From the cell containing the given text, extract its center point as (x, y) coordinate. 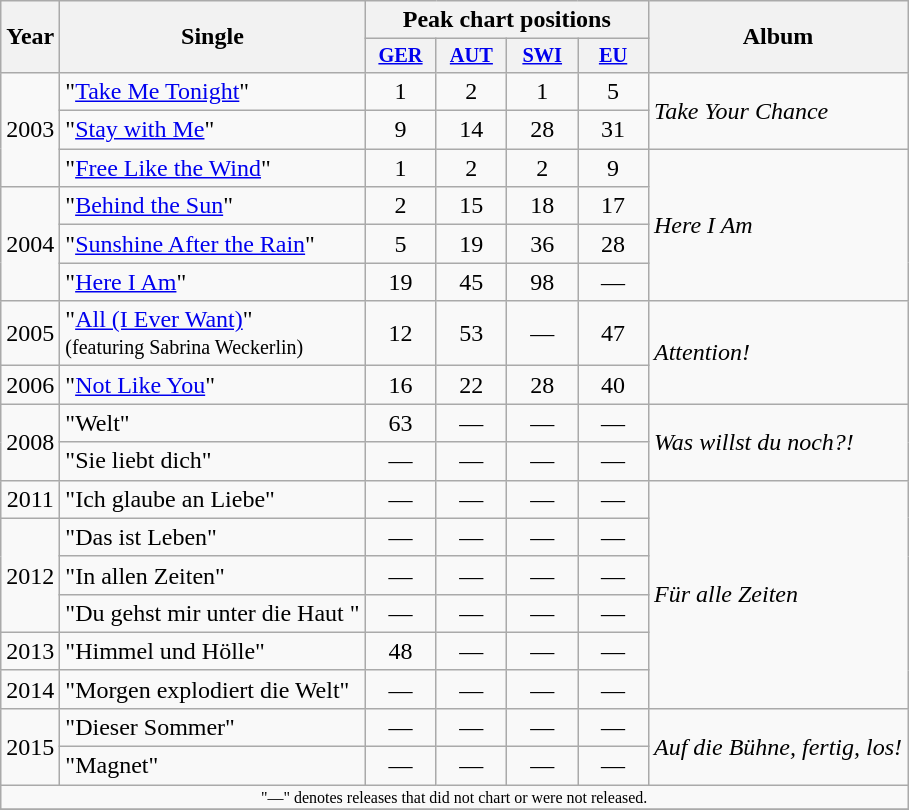
63 (400, 423)
2012 (30, 575)
48 (400, 651)
"All (I Ever Want)" (featuring Sabrina Weckerlin) (212, 334)
"Welt" (212, 423)
"Himmel und Hölle" (212, 651)
EU (614, 56)
"Ich glaube an Liebe" (212, 499)
Peak chart positions (506, 20)
"Das ist Leben" (212, 537)
Für alle Zeiten (778, 594)
2011 (30, 499)
22 (472, 385)
"Sie liebt dich" (212, 461)
"Sunshine After the Rain" (212, 244)
2004 (30, 244)
"Magnet" (212, 766)
12 (400, 334)
40 (614, 385)
2013 (30, 651)
"Dieser Sommer" (212, 727)
45 (472, 282)
"Not Like You" (212, 385)
Was willst du noch?! (778, 442)
"Du gehst mir unter die Haut " (212, 613)
"Behind the Sun" (212, 206)
Here I Am (778, 225)
"Free Like the Wind" (212, 168)
2006 (30, 385)
17 (614, 206)
2005 (30, 334)
2008 (30, 442)
16 (400, 385)
98 (542, 282)
36 (542, 244)
Album (778, 37)
31 (614, 130)
Year (30, 37)
2003 (30, 129)
"Take Me Tonight" (212, 91)
Attention! (778, 352)
14 (472, 130)
Auf die Bühne, fertig, los! (778, 746)
"Here I Am" (212, 282)
"In allen Zeiten" (212, 575)
15 (472, 206)
53 (472, 334)
"—" denotes releases that did not chart or were not released. (454, 797)
GER (400, 56)
"Morgen explodiert die Welt" (212, 689)
2014 (30, 689)
18 (542, 206)
Take Your Chance (778, 110)
Single (212, 37)
47 (614, 334)
AUT (472, 56)
2015 (30, 746)
"Stay with Me" (212, 130)
SWI (542, 56)
